For the text-containing cell, return its midpoint in (X, Y) coordinate format. 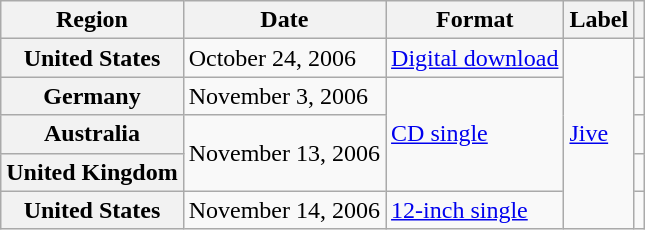
Australia (92, 134)
Label (599, 20)
Date (284, 20)
November 14, 2006 (284, 210)
November 3, 2006 (284, 96)
United Kingdom (92, 172)
November 13, 2006 (284, 153)
Jive (599, 134)
October 24, 2006 (284, 58)
CD single (475, 134)
Format (475, 20)
Germany (92, 96)
Region (92, 20)
12-inch single (475, 210)
Digital download (475, 58)
